Pinpoint the cell where the given text exists, returning its [X, Y] midpoint coordinate. 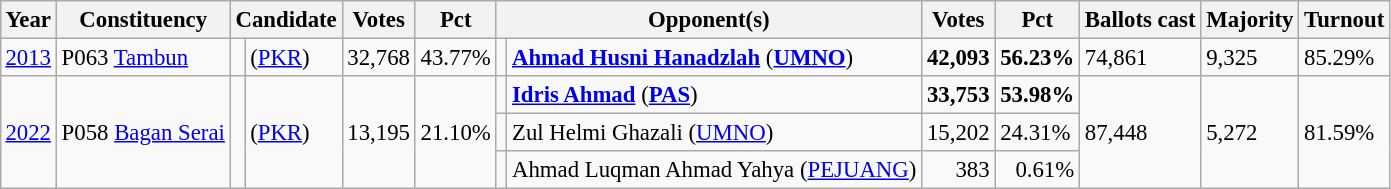
87,448 [1140, 132]
53.98% [1038, 95]
Ballots cast [1140, 20]
24.31% [1038, 133]
Ahmad Husni Hanadzlah (UMNO) [714, 57]
P063 Tambun [143, 57]
2022 [28, 132]
21.10% [456, 132]
5,272 [1250, 132]
43.77% [456, 57]
9,325 [1250, 57]
Idris Ahmad (PAS) [714, 95]
13,195 [378, 132]
Opponent(s) [709, 20]
Zul Helmi Ghazali (UMNO) [714, 133]
33,753 [958, 95]
Candidate [286, 20]
383 [958, 170]
Constituency [143, 20]
32,768 [378, 57]
81.59% [1344, 132]
0.61% [1038, 170]
Ahmad Luqman Ahmad Yahya (PEJUANG) [714, 170]
Year [28, 20]
42,093 [958, 57]
P058 Bagan Serai [143, 132]
Turnout [1344, 20]
85.29% [1344, 57]
Majority [1250, 20]
56.23% [1038, 57]
2013 [28, 57]
74,861 [1140, 57]
15,202 [958, 133]
